Return the (x, y) coordinate for the center point of the cell that contains the specified text.  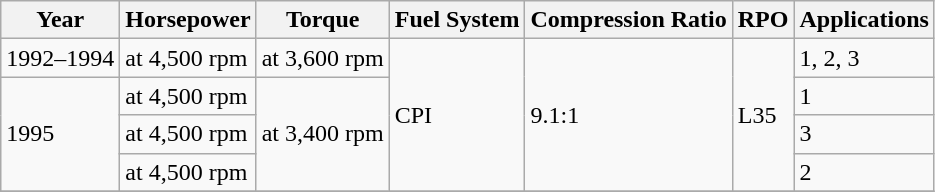
Fuel System (457, 20)
2 (864, 172)
L35 (763, 115)
Year (60, 20)
1995 (60, 134)
CPI (457, 115)
RPO (763, 20)
1 (864, 96)
9.1:1 (628, 115)
at 3,600 rpm (322, 58)
at 3,400 rpm (322, 134)
1992–1994 (60, 58)
Applications (864, 20)
1, 2, 3 (864, 58)
Compression Ratio (628, 20)
Torque (322, 20)
Horsepower (188, 20)
3 (864, 134)
